Locate the cell with the specified text and output its [X, Y] center coordinate. 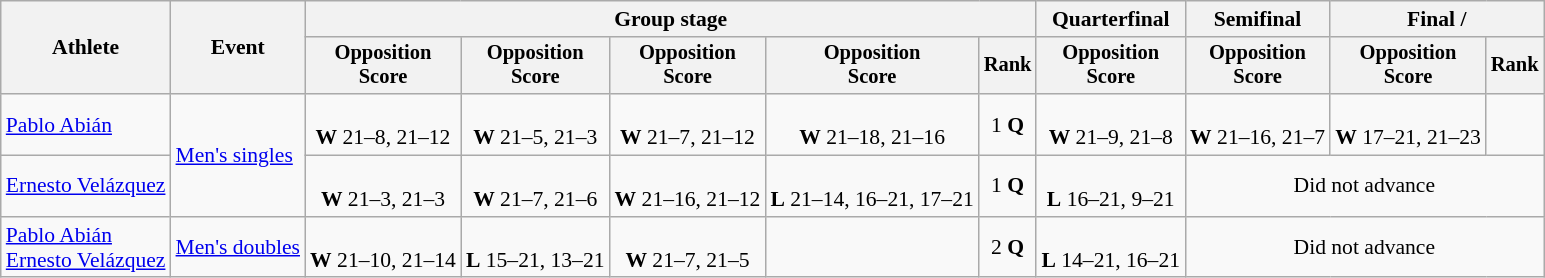
L 21–14, 16–21, 17–21 [872, 186]
Men's singles [238, 155]
Group stage [670, 19]
W 21–10, 21–14 [383, 248]
W 21–8, 21–12 [383, 124]
W 21–16, 21–12 [688, 186]
Athlete [86, 48]
W 21–18, 21–16 [872, 124]
L 14–21, 16–21 [1110, 248]
Event [238, 48]
Men's doubles [238, 248]
W 21–9, 21–8 [1110, 124]
W 21–5, 21–3 [536, 124]
Ernesto Velázquez [86, 186]
L 15–21, 13–21 [536, 248]
W 21–7, 21–5 [688, 248]
W 21–16, 21–7 [1258, 124]
Pablo AbiánErnesto Velázquez [86, 248]
Semifinal [1258, 19]
2 Q [1008, 248]
W 21–3, 21–3 [383, 186]
W 21–7, 21–12 [688, 124]
L 16–21, 9–21 [1110, 186]
Final / [1436, 19]
Pablo Abián [86, 124]
Quarterfinal [1110, 19]
W 17–21, 21–23 [1408, 124]
W 21–7, 21–6 [536, 186]
